Pinpoint the cell where the given text exists, returning its [X, Y] midpoint coordinate. 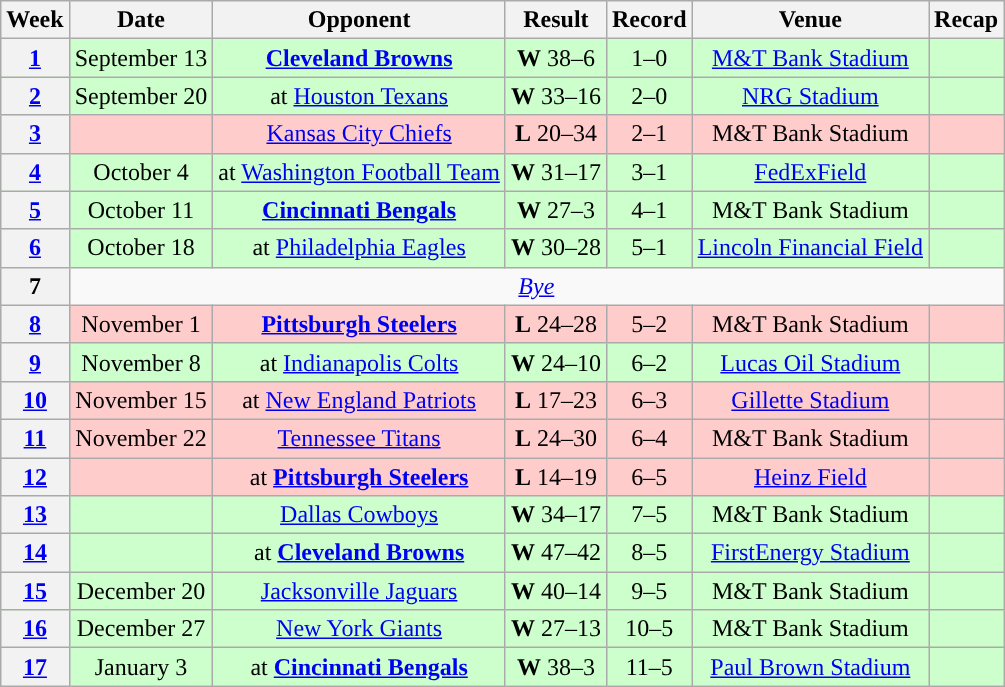
W 30–28 [556, 248]
8–5 [649, 553]
6–2 [649, 362]
Dallas Cowboys [360, 515]
at Washington Football Team [360, 172]
11–5 [649, 667]
11 [35, 438]
W 34–17 [556, 515]
W 27–13 [556, 629]
Bye [536, 286]
November 15 [141, 400]
W 38–3 [556, 667]
W 40–14 [556, 591]
January 3 [141, 667]
Venue [810, 20]
4 [35, 172]
December 27 [141, 629]
December 20 [141, 591]
9 [35, 362]
Lucas Oil Stadium [810, 362]
W 38–6 [556, 58]
Lincoln Financial Field [810, 248]
5 [35, 210]
Pittsburgh Steelers [360, 324]
9–5 [649, 591]
17 [35, 667]
at Houston Texans [360, 96]
Cincinnati Bengals [360, 210]
October 4 [141, 172]
Tennessee Titans [360, 438]
W 24–10 [556, 362]
3–1 [649, 172]
Kansas City Chiefs [360, 134]
4–1 [649, 210]
16 [35, 629]
8 [35, 324]
5–2 [649, 324]
6–5 [649, 477]
at New England Patriots [360, 400]
L 24–30 [556, 438]
Week [35, 20]
W 47–42 [556, 553]
at Cleveland Browns [360, 553]
at Pittsburgh Steelers [360, 477]
1–0 [649, 58]
7 [35, 286]
14 [35, 553]
Cleveland Browns [360, 58]
10–5 [649, 629]
2–0 [649, 96]
November 8 [141, 362]
October 18 [141, 248]
at Cincinnati Bengals [360, 667]
FedExField [810, 172]
Heinz Field [810, 477]
W 33–16 [556, 96]
Recap [966, 20]
at Philadelphia Eagles [360, 248]
L 24–28 [556, 324]
W 31–17 [556, 172]
5–1 [649, 248]
2 [35, 96]
L 17–23 [556, 400]
Gillette Stadium [810, 400]
October 11 [141, 210]
13 [35, 515]
7–5 [649, 515]
W 27–3 [556, 210]
3 [35, 134]
September 13 [141, 58]
NRG Stadium [810, 96]
Jacksonville Jaguars [360, 591]
15 [35, 591]
L 20–34 [556, 134]
New York Giants [360, 629]
Date [141, 20]
6 [35, 248]
6–4 [649, 438]
1 [35, 58]
Result [556, 20]
6–3 [649, 400]
Opponent [360, 20]
12 [35, 477]
November 1 [141, 324]
FirstEnergy Stadium [810, 553]
Record [649, 20]
L 14–19 [556, 477]
2–1 [649, 134]
Paul Brown Stadium [810, 667]
10 [35, 400]
at Indianapolis Colts [360, 362]
September 20 [141, 96]
November 22 [141, 438]
